Scan for the cell matching the given text and deliver its (X, Y) coordinate at center. 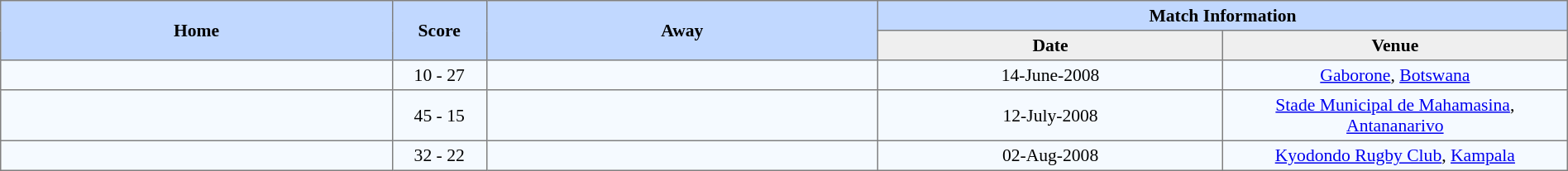
Home (197, 31)
32 - 22 (439, 155)
Kyodondo Rugby Club, Kampala (1394, 155)
10 - 27 (439, 75)
Away (682, 31)
12-July-2008 (1050, 116)
14-June-2008 (1050, 75)
Score (439, 31)
Match Information (1223, 16)
Date (1050, 45)
45 - 15 (439, 116)
Stade Municipal de Mahamasina, Antananarivo (1394, 116)
02-Aug-2008 (1050, 155)
Venue (1394, 45)
Gaborone, Botswana (1394, 75)
